Find where the given text appears and provide that cell's center as (X, Y) coordinate. 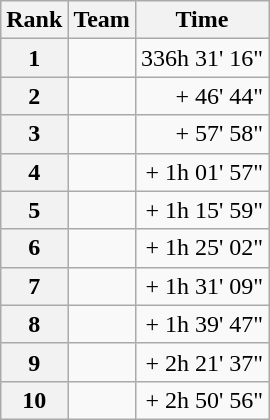
+ 57' 58" (202, 134)
336h 31' 16" (202, 58)
+ 1h 39' 47" (202, 324)
6 (34, 248)
5 (34, 210)
Rank (34, 20)
+ 2h 50' 56" (202, 400)
7 (34, 286)
+ 1h 01' 57" (202, 172)
1 (34, 58)
8 (34, 324)
4 (34, 172)
+ 2h 21' 37" (202, 362)
Time (202, 20)
2 (34, 96)
+ 1h 25' 02" (202, 248)
Team (102, 20)
9 (34, 362)
10 (34, 400)
+ 46' 44" (202, 96)
+ 1h 31' 09" (202, 286)
+ 1h 15' 59" (202, 210)
3 (34, 134)
